Locate the cell with the specified text and output its [x, y] center coordinate. 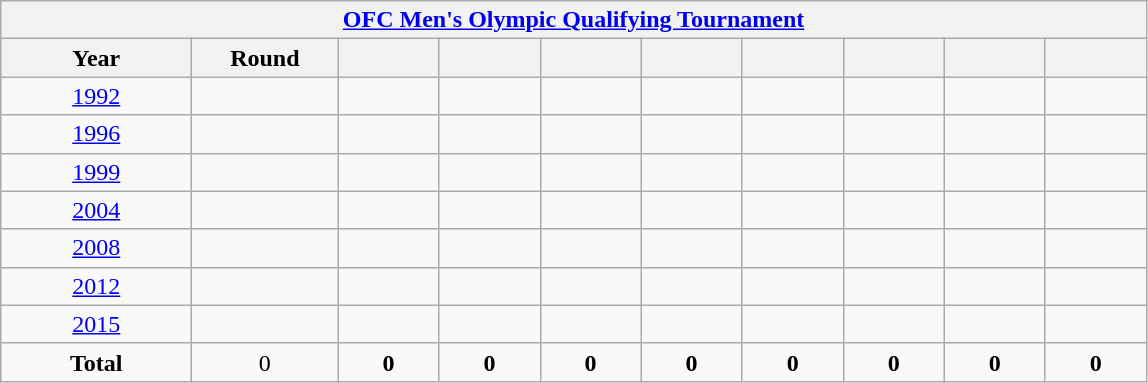
1999 [96, 172]
OFC Men's Olympic Qualifying Tournament [574, 20]
2015 [96, 324]
Round [265, 58]
2004 [96, 210]
Total [96, 362]
1996 [96, 134]
Year [96, 58]
2008 [96, 248]
2012 [96, 286]
1992 [96, 96]
